Determine the [X, Y] coordinate at the center of the cell enclosing the given text.  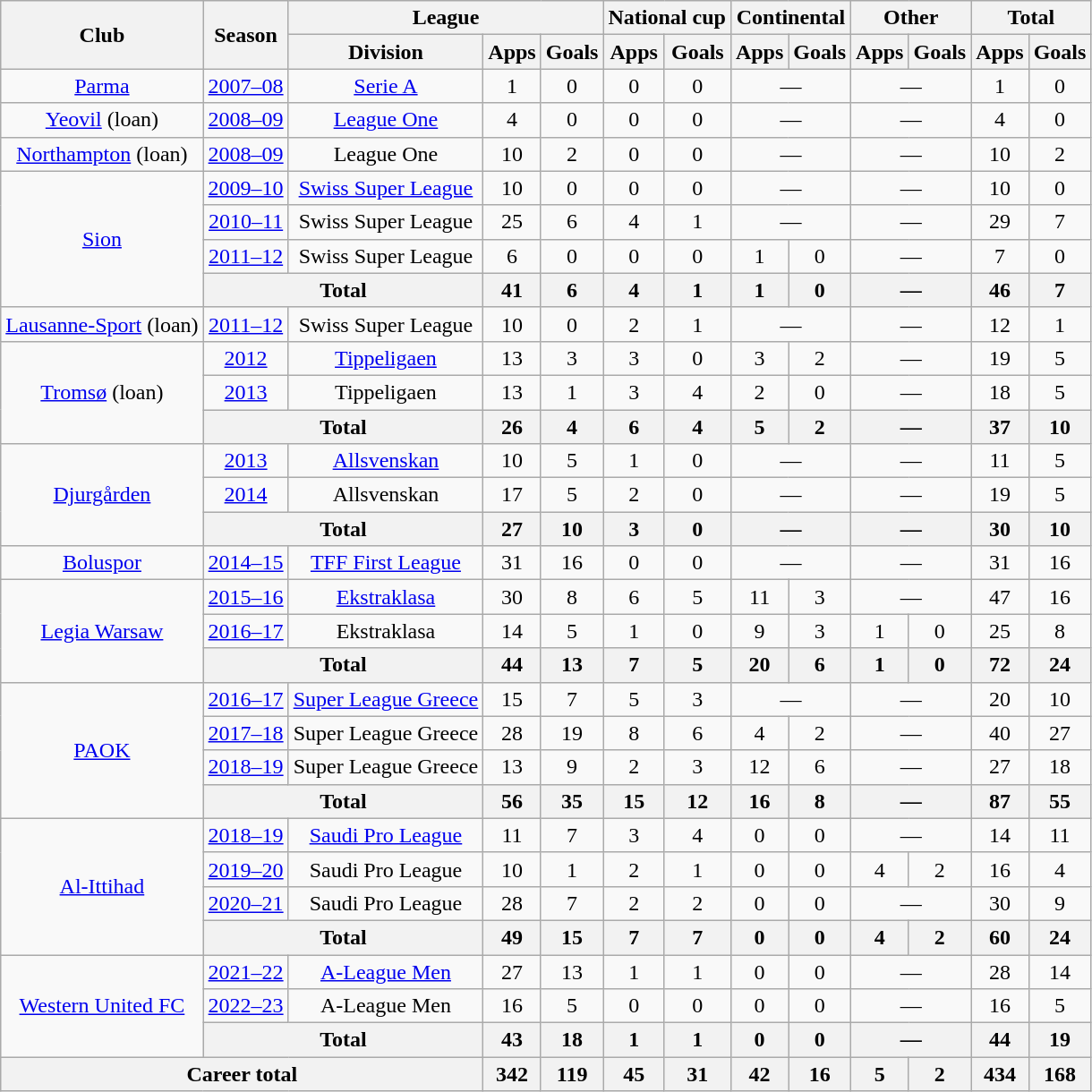
47 [1000, 597]
2014 [245, 495]
342 [512, 1074]
PAOK [102, 750]
42 [759, 1074]
Serie A [386, 86]
Boluspor [102, 563]
168 [1060, 1074]
Yeovil (loan) [102, 120]
2010–11 [245, 222]
2014–15 [245, 563]
434 [1000, 1074]
Northampton (loan) [102, 154]
2022–23 [245, 1006]
Western United FC [102, 1005]
Club [102, 35]
60 [1000, 937]
41 [512, 290]
43 [512, 1040]
35 [572, 801]
17 [512, 495]
2017–18 [245, 733]
Tromsø (loan) [102, 392]
Career total [242, 1074]
2007–08 [245, 86]
2015–16 [245, 597]
2020–21 [245, 903]
Continental [790, 18]
45 [634, 1074]
Sion [102, 239]
Division [386, 52]
87 [1000, 801]
37 [1000, 427]
56 [512, 801]
Season [245, 35]
40 [1000, 733]
Djurgården [102, 495]
League [446, 18]
Lausanne-Sport (loan) [102, 324]
2021–22 [245, 971]
2019–20 [245, 869]
Legia Warsaw [102, 631]
Al-Ittihad [102, 886]
29 [1000, 222]
46 [1000, 290]
2012 [245, 358]
72 [1000, 665]
National cup [667, 18]
Other [911, 18]
49 [512, 937]
55 [1060, 801]
Parma [102, 86]
2009–10 [245, 188]
26 [512, 427]
TFF First League [386, 563]
119 [572, 1074]
